Return the [x, y] coordinate for the center point of the cell that contains the specified text.  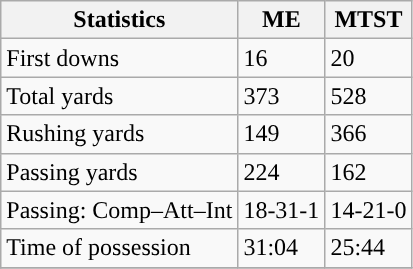
162 [368, 172]
ME [282, 20]
20 [368, 58]
14-21-0 [368, 210]
Passing yards [120, 172]
Passing: Comp–Att–Int [120, 210]
16 [282, 58]
Rushing yards [120, 134]
Total yards [120, 96]
373 [282, 96]
224 [282, 172]
366 [368, 134]
149 [282, 134]
18-31-1 [282, 210]
31:04 [282, 248]
25:44 [368, 248]
528 [368, 96]
Statistics [120, 20]
First downs [120, 58]
MTST [368, 20]
Time of possession [120, 248]
